Extract the [X, Y] coordinate from the center of the cell holding the provided text.  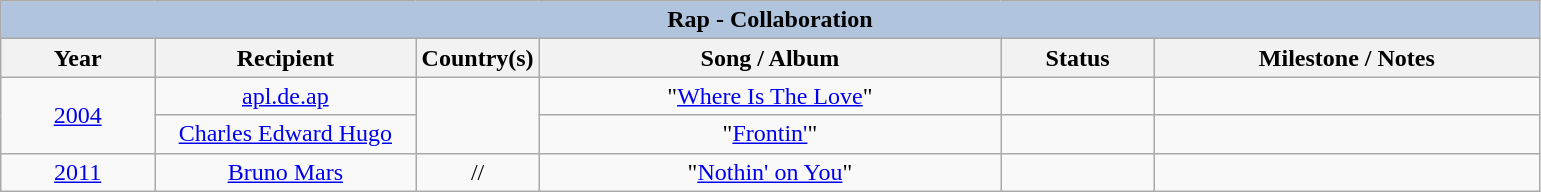
Country(s) [478, 58]
2011 [78, 172]
// [478, 172]
2004 [78, 115]
Charles Edward Hugo [286, 134]
"Frontin'" [770, 134]
"Where Is The Love" [770, 96]
Song / Album [770, 58]
Rap - Collaboration [770, 20]
Milestone / Notes [1346, 58]
apl.de.ap [286, 96]
Year [78, 58]
Bruno Mars [286, 172]
"Nothin' on You" [770, 172]
Status [1078, 58]
Recipient [286, 58]
